Pinpoint the cell where the given text exists, returning its (X, Y) midpoint coordinate. 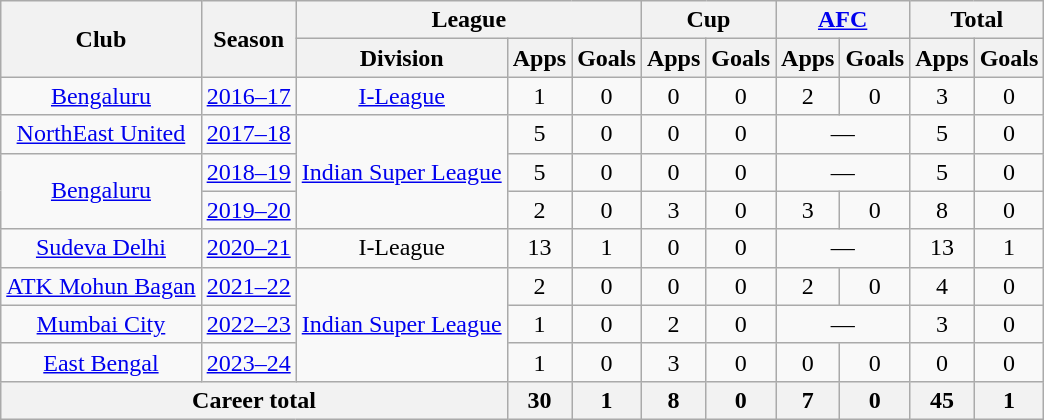
Cup (708, 20)
30 (539, 400)
Division (402, 58)
4 (942, 286)
ATK Mohun Bagan (101, 286)
Career total (254, 400)
League (468, 20)
Mumbai City (101, 324)
2023–24 (248, 362)
NorthEast United (101, 134)
2022–23 (248, 324)
2021–22 (248, 286)
East Bengal (101, 362)
2016–17 (248, 96)
Season (248, 39)
2017–18 (248, 134)
45 (942, 400)
2020–21 (248, 248)
AFC (843, 20)
2019–20 (248, 210)
Sudeva Delhi (101, 248)
Club (101, 39)
7 (808, 400)
2018–19 (248, 172)
Total (977, 20)
